Capture the cell that displays the provided text and extract its [x, y] central coordinate. 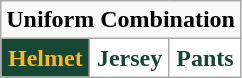
Uniform Combination [121, 20]
Jersey [130, 58]
Helmet [46, 58]
Pants [204, 58]
